From the cell containing the given text, extract its center point as [x, y] coordinate. 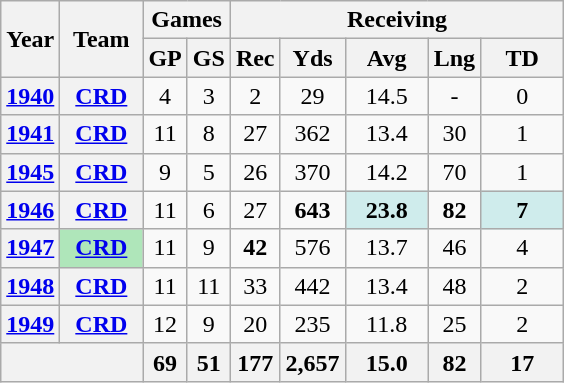
177 [255, 362]
Year [30, 39]
Rec [255, 58]
48 [454, 286]
Receiving [396, 20]
576 [312, 248]
23.8 [386, 210]
26 [255, 172]
442 [312, 286]
20 [255, 324]
362 [312, 134]
17 [522, 362]
Yds [312, 58]
1946 [30, 210]
GS [208, 58]
1940 [30, 96]
12 [165, 324]
14.2 [386, 172]
- [454, 96]
15.0 [386, 362]
29 [312, 96]
8 [208, 134]
370 [312, 172]
33 [255, 286]
7 [522, 210]
13.7 [386, 248]
1949 [30, 324]
1948 [30, 286]
2,657 [312, 362]
51 [208, 362]
0 [522, 96]
3 [208, 96]
Team [102, 39]
42 [255, 248]
11.8 [386, 324]
14.5 [386, 96]
Avg [386, 58]
1945 [30, 172]
25 [454, 324]
Games [186, 20]
235 [312, 324]
30 [454, 134]
5 [208, 172]
GP [165, 58]
6 [208, 210]
70 [454, 172]
1947 [30, 248]
46 [454, 248]
69 [165, 362]
Lng [454, 58]
1941 [30, 134]
643 [312, 210]
TD [522, 58]
